Return the (X, Y) coordinate for the center point of the cell that contains the specified text.  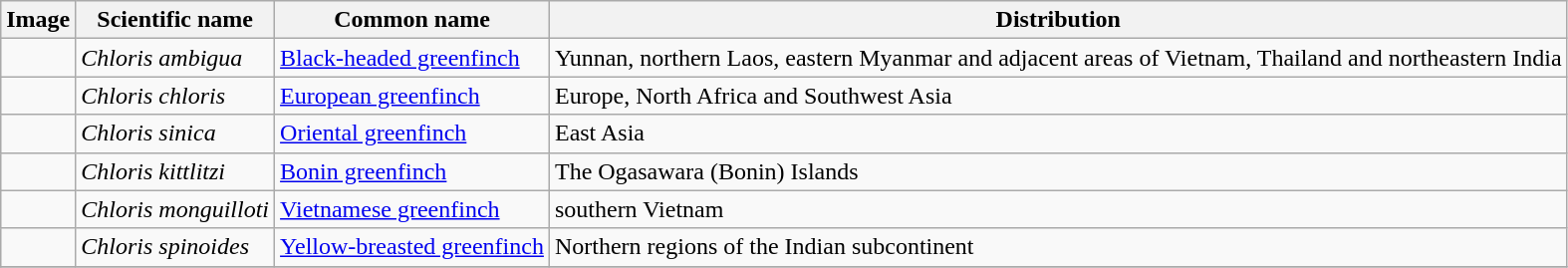
Black-headed greenfinch (412, 58)
Image (38, 20)
Yunnan, northern Laos, eastern Myanmar and adjacent areas of Vietnam, Thailand and northeastern India (1058, 58)
Chloris sinica (175, 134)
Chloris kittlitzi (175, 171)
Common name (412, 20)
European greenfinch (412, 96)
Northern regions of the Indian subcontinent (1058, 247)
Bonin greenfinch (412, 171)
Yellow-breasted greenfinch (412, 247)
Europe, North Africa and Southwest Asia (1058, 96)
Oriental greenfinch (412, 134)
Chloris monguilloti (175, 209)
Distribution (1058, 20)
Chloris spinoides (175, 247)
Vietnamese greenfinch (412, 209)
Chloris ambigua (175, 58)
The Ogasawara (Bonin) Islands (1058, 171)
East Asia (1058, 134)
southern Vietnam (1058, 209)
Chloris chloris (175, 96)
Scientific name (175, 20)
